Return the (x, y) coordinate for the center point of the cell that contains the specified text.  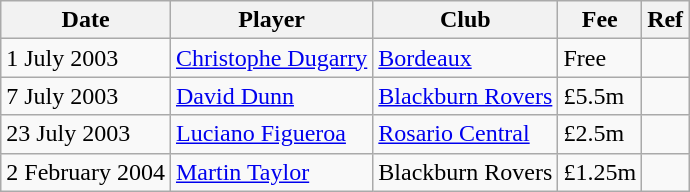
Fee (600, 20)
Club (466, 20)
Player (271, 20)
23 July 2003 (86, 134)
Christophe Dugarry (271, 58)
2 February 2004 (86, 172)
David Dunn (271, 96)
£2.5m (600, 134)
Rosario Central (466, 134)
Date (86, 20)
£1.25m (600, 172)
Luciano Figueroa (271, 134)
£5.5m (600, 96)
1 July 2003 (86, 58)
Free (600, 58)
Ref (666, 20)
Martin Taylor (271, 172)
Bordeaux (466, 58)
7 July 2003 (86, 96)
